From the cell containing the given text, extract its center point as (X, Y) coordinate. 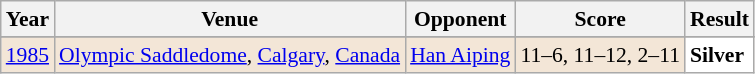
Result (720, 19)
1985 (28, 55)
11–6, 11–12, 2–11 (600, 55)
Venue (230, 19)
Year (28, 19)
Score (600, 19)
Opponent (460, 19)
Han Aiping (460, 55)
Olympic Saddledome, Calgary, Canada (230, 55)
Silver (720, 55)
